Search for the cell housing the specified text and yield its (X, Y) center coordinate. 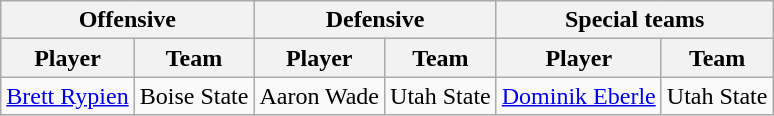
Offensive (128, 20)
Dominik Eberle (578, 96)
Aaron Wade (320, 96)
Defensive (375, 20)
Special teams (634, 20)
Brett Rypien (68, 96)
Boise State (194, 96)
